Search for the cell housing the specified text and yield its [x, y] center coordinate. 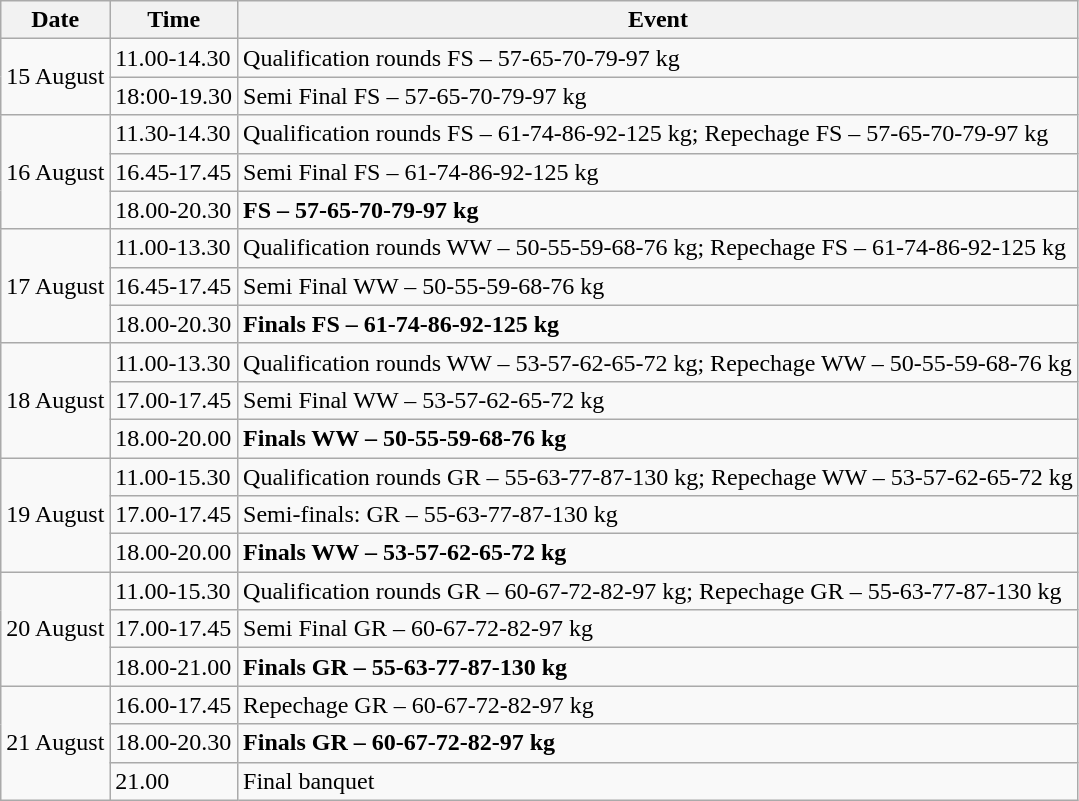
11.30-14.30 [174, 134]
17 August [56, 286]
Qualification rounds WW – 50-55-59-68-76 kg; Repechage FS – 61-74-86-92-125 kg [658, 248]
Repechage GR – 60-67-72-82-97 kg [658, 705]
Semi Final WW – 53-57-62-65-72 kg [658, 400]
Final banquet [658, 781]
Semi-finals: GR – 55-63-77-87-130 kg [658, 515]
11.00-14.30 [174, 58]
18:00-19.30 [174, 96]
21.00 [174, 781]
16 August [56, 172]
Finals GR – 55-63-77-87-130 kg [658, 667]
Date [56, 20]
Event [658, 20]
Qualification rounds GR – 55-63-77-87-130 kg; Repechage WW – 53-57-62-65-72 kg [658, 477]
Semi Final FS – 57-65-70-79-97 kg [658, 96]
18.00-21.00 [174, 667]
16.00-17.45 [174, 705]
Semi Final WW – 50-55-59-68-76 kg [658, 286]
21 August [56, 743]
Qualification rounds FS – 61-74-86-92-125 kg; Repechage FS – 57-65-70-79-97 kg [658, 134]
Qualification rounds WW – 53-57-62-65-72 kg; Repechage WW – 50-55-59-68-76 kg [658, 362]
19 August [56, 515]
Time [174, 20]
15 August [56, 77]
Finals GR – 60-67-72-82-97 kg [658, 743]
Finals FS – 61-74-86-92-125 kg [658, 324]
18 August [56, 400]
Qualification rounds GR – 60-67-72-82-97 kg; Repechage GR – 55-63-77-87-130 kg [658, 591]
20 August [56, 629]
Finals WW – 50-55-59-68-76 kg [658, 438]
FS – 57-65-70-79-97 kg [658, 210]
Semi Final GR – 60-67-72-82-97 kg [658, 629]
Finals WW – 53-57-62-65-72 kg [658, 553]
Semi Final FS – 61-74-86-92-125 kg [658, 172]
Qualification rounds FS – 57-65-70-79-97 kg [658, 58]
